Scan for the cell matching the given text and deliver its [x, y] coordinate at center. 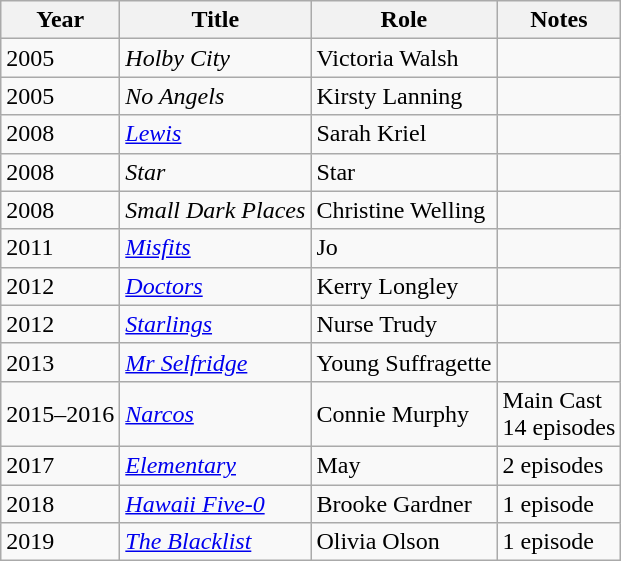
Connie Murphy [404, 414]
Mr Selfridge [216, 362]
2019 [60, 542]
Young Suffragette [404, 362]
The Blacklist [216, 542]
Lewis [216, 134]
Nurse Trudy [404, 324]
Role [404, 20]
Jo [404, 248]
2017 [60, 465]
Holby City [216, 58]
Narcos [216, 414]
Brooke Gardner [404, 503]
No Angels [216, 96]
Kirsty Lanning [404, 96]
Misfits [216, 248]
Notes [559, 20]
2 episodes [559, 465]
2015–2016 [60, 414]
Small Dark Places [216, 210]
Doctors [216, 286]
Olivia Olson [404, 542]
Starlings [216, 324]
2011 [60, 248]
2018 [60, 503]
Victoria Walsh [404, 58]
Elementary [216, 465]
2013 [60, 362]
Sarah Kriel [404, 134]
Christine Welling [404, 210]
Kerry Longley [404, 286]
Title [216, 20]
Main Cast14 episodes [559, 414]
Year [60, 20]
May [404, 465]
Hawaii Five-0 [216, 503]
